Return (X, Y) of the center of cell containing provided text 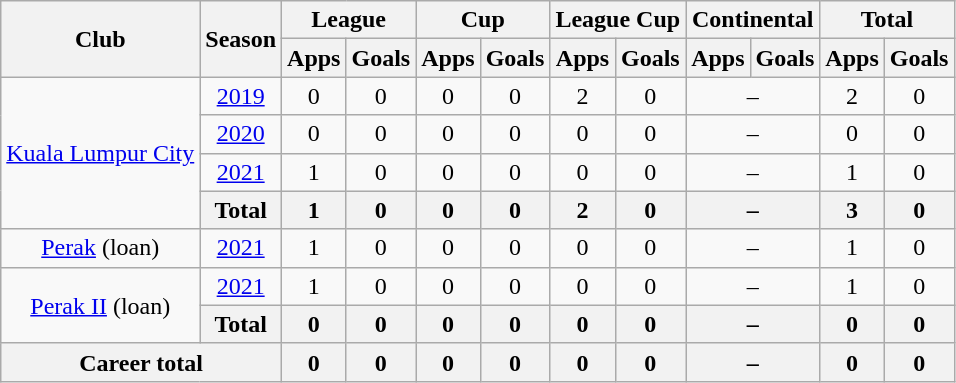
Kuala Lumpur City (100, 153)
League Cup (618, 20)
Continental (753, 20)
League (349, 20)
Perak II (loan) (100, 305)
Career total (142, 362)
Club (100, 39)
3 (852, 210)
Cup (483, 20)
2020 (241, 134)
Perak (loan) (100, 248)
2019 (241, 96)
Season (241, 39)
